Pinpoint the cell where the given text exists, returning its [x, y] midpoint coordinate. 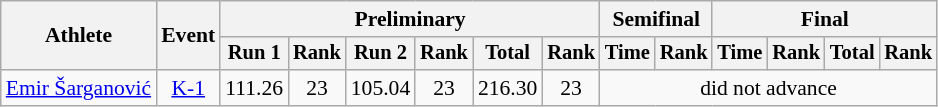
105.04 [380, 88]
Semifinal [656, 19]
Run 1 [254, 54]
K-1 [188, 88]
216.30 [508, 88]
111.26 [254, 88]
Run 2 [380, 54]
Final [824, 19]
Emir Šarganović [78, 88]
Event [188, 36]
Athlete [78, 36]
Preliminary [410, 19]
did not advance [768, 88]
